From the cell containing the given text, extract its center point as (X, Y) coordinate. 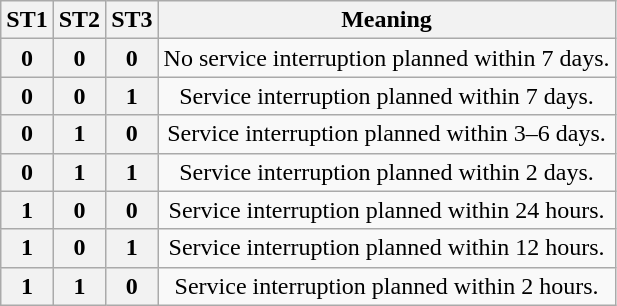
Service interruption planned within 7 days. (386, 96)
Meaning (386, 20)
Service interruption planned within 2 days. (386, 172)
No service interruption planned within 7 days. (386, 58)
Service interruption planned within 12 hours. (386, 248)
Service interruption planned within 3–6 days. (386, 134)
Service interruption planned within 24 hours. (386, 210)
Service interruption planned within 2 hours. (386, 286)
ST1 (27, 20)
ST2 (79, 20)
ST3 (132, 20)
